Locate the cell with the specified text and output its [X, Y] center coordinate. 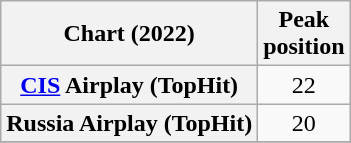
Russia Airplay (TopHit) [130, 123]
20 [304, 123]
Peakposition [304, 34]
CIS Airplay (TopHit) [130, 85]
Chart (2022) [130, 34]
22 [304, 85]
